From the cell containing the given text, extract its center point as [x, y] coordinate. 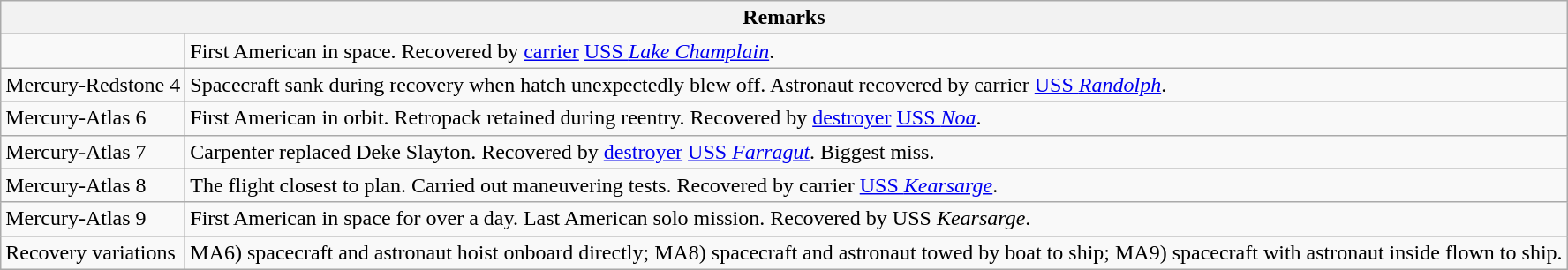
Mercury-Atlas 8 [94, 185]
Spacecraft sank during recovery when hatch unexpectedly blew off. Astronaut recovered by carrier USS Randolph. [876, 85]
Carpenter replaced Deke Slayton. Recovered by destroyer USS Farragut. Biggest miss. [876, 152]
Remarks [784, 18]
First American in space. Recovered by carrier USS Lake Champlain. [876, 51]
First American in space for over a day. Last American solo mission. Recovered by USS Kearsarge. [876, 219]
Mercury-Redstone 4 [94, 85]
First American in orbit. Retropack retained during reentry. Recovered by destroyer USS Noa. [876, 118]
Recovery variations [94, 252]
Mercury-Atlas 7 [94, 152]
Mercury-Atlas 6 [94, 118]
The flight closest to plan. Carried out maneuvering tests. Recovered by carrier USS Kearsarge. [876, 185]
Mercury-Atlas 9 [94, 219]
